Return the [x, y] coordinate for the center point of the cell that contains the specified text.  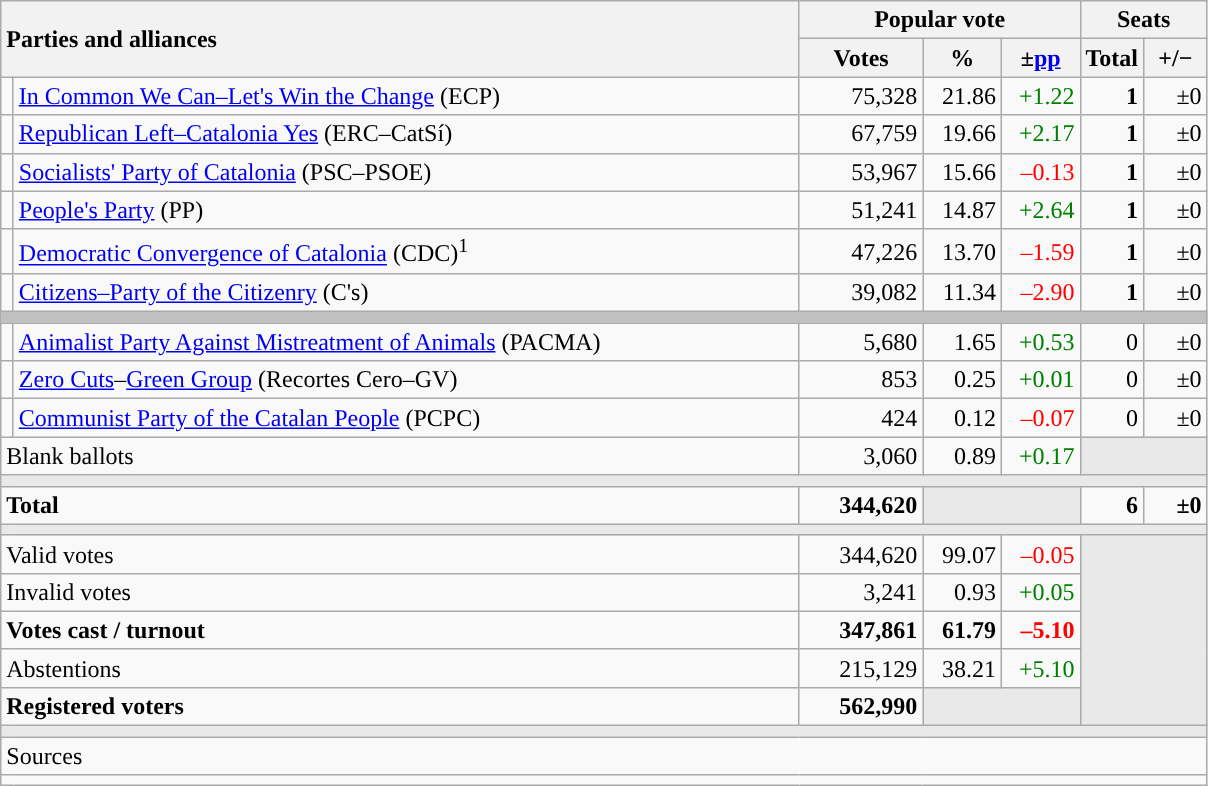
61.79 [962, 630]
38.21 [962, 668]
3,060 [861, 456]
11.34 [962, 293]
Votes cast / turnout [400, 630]
% [962, 58]
0.25 [962, 380]
3,241 [861, 592]
+0.17 [1040, 456]
–2.90 [1040, 293]
Sources [604, 756]
347,861 [861, 630]
+0.01 [1040, 380]
Republican Left–Catalonia Yes (ERC–CatSí) [406, 134]
67,759 [861, 134]
People's Party (PP) [406, 210]
562,990 [861, 706]
Socialists' Party of Catalonia (PSC–PSOE) [406, 172]
Zero Cuts–Green Group (Recortes Cero–GV) [406, 380]
–5.10 [1040, 630]
1.65 [962, 342]
+/− [1176, 58]
39,082 [861, 293]
21.86 [962, 96]
14.87 [962, 210]
+2.17 [1040, 134]
Citizens–Party of the Citizenry (C's) [406, 293]
+1.22 [1040, 96]
19.66 [962, 134]
Seats [1144, 20]
15.66 [962, 172]
47,226 [861, 252]
99.07 [962, 554]
6 [1112, 505]
5,680 [861, 342]
Parties and alliances [400, 39]
75,328 [861, 96]
–0.05 [1040, 554]
Democratic Convergence of Catalonia (CDC)1 [406, 252]
Communist Party of the Catalan People (PCPC) [406, 418]
Animalist Party Against Mistreatment of Animals (PACMA) [406, 342]
+0.53 [1040, 342]
–0.07 [1040, 418]
853 [861, 380]
0.93 [962, 592]
In Common We Can–Let's Win the Change (ECP) [406, 96]
Invalid votes [400, 592]
Votes [861, 58]
0.89 [962, 456]
+0.05 [1040, 592]
±pp [1040, 58]
–1.59 [1040, 252]
–0.13 [1040, 172]
13.70 [962, 252]
Registered voters [400, 706]
Abstentions [400, 668]
53,967 [861, 172]
Blank ballots [400, 456]
215,129 [861, 668]
+2.64 [1040, 210]
51,241 [861, 210]
Popular vote [940, 20]
424 [861, 418]
+5.10 [1040, 668]
Valid votes [400, 554]
0.12 [962, 418]
